Output the [x, y] coordinate of the center of the cell containing the given text.  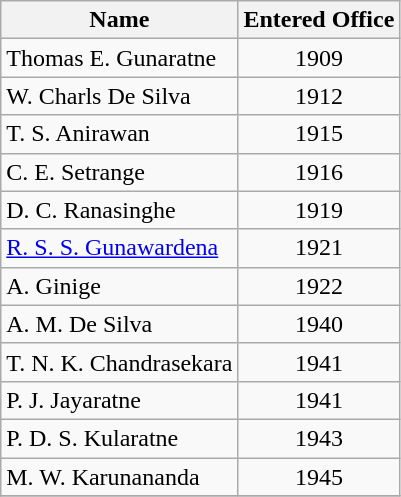
Entered Office [319, 20]
P. J. Jayaratne [120, 400]
Thomas E. Gunaratne [120, 58]
1922 [319, 286]
1909 [319, 58]
1945 [319, 477]
W. Charls De Silva [120, 96]
1912 [319, 96]
A. M. De Silva [120, 324]
R. S. S. Gunawardena [120, 248]
1915 [319, 134]
1940 [319, 324]
1943 [319, 438]
A. Ginige [120, 286]
T. N. K. Chandrasekara [120, 362]
T. S. Anirawan [120, 134]
P. D. S. Kularatne [120, 438]
M. W. Karunananda [120, 477]
1921 [319, 248]
Name [120, 20]
1919 [319, 210]
D. C. Ranasinghe [120, 210]
1916 [319, 172]
C. E. Setrange [120, 172]
